Return (x, y) of the center of cell containing provided text 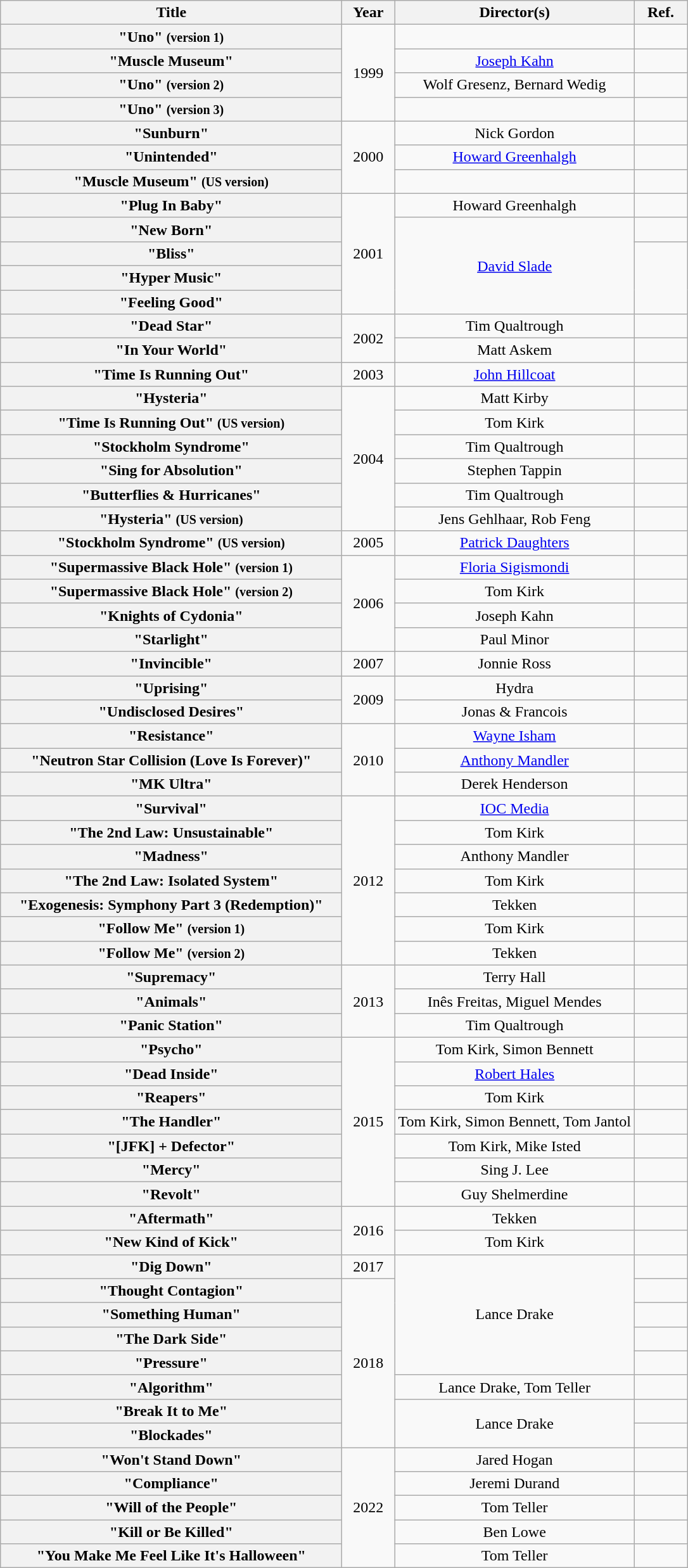
Derek Henderson (514, 784)
"Uno" (version 1) (171, 37)
Stephen Tappin (514, 471)
"Algorithm" (171, 1387)
"Follow Me" (version 2) (171, 953)
"Plug In Baby" (171, 205)
2007 (369, 663)
"Kill or Be Killed" (171, 1532)
"Pressure" (171, 1363)
"The 2nd Law: Isolated System" (171, 881)
"Bliss" (171, 253)
Wolf Gresenz, Bernard Wedig (514, 85)
2001 (369, 253)
"Dead Star" (171, 326)
"Aftermath" (171, 1218)
"Hyper Music" (171, 277)
"Something Human" (171, 1315)
"Survival" (171, 808)
2017 (369, 1266)
"Psycho" (171, 1049)
Ref. (660, 13)
David Slade (514, 265)
"[JFK] + Defector" (171, 1146)
"Uno" (version 3) (171, 109)
"Will of the People" (171, 1508)
"Supermassive Black Hole" (version 1) (171, 567)
Jonnie Ross (514, 663)
Year (369, 13)
"Mercy" (171, 1170)
"Revolt" (171, 1194)
"Neutron Star Collision (Love Is Forever)" (171, 760)
Tom Kirk, Simon Bennett, Tom Jantol (514, 1122)
"Muscle Museum" (US version) (171, 181)
"MK Ultra" (171, 784)
IOC Media (514, 808)
"Compliance" (171, 1484)
2015 (369, 1121)
"Knights of Cydonia" (171, 615)
2018 (369, 1363)
Hydra (514, 687)
"Blockades" (171, 1435)
Director(s) (514, 13)
"Undisclosed Desires" (171, 712)
2013 (369, 1001)
"Hysteria" (US version) (171, 519)
"Muscle Museum" (171, 61)
Wayne Isham (514, 736)
Matt Kirby (514, 398)
"Dig Down" (171, 1266)
Patrick Daughters (514, 543)
2004 (369, 459)
"Starlight" (171, 639)
"You Make Me Feel Like It's Halloween" (171, 1556)
2012 (369, 881)
2000 (369, 157)
"Exogenesis: Symphony Part 3 (Redemption)" (171, 905)
"Unintended" (171, 157)
"Hysteria" (171, 398)
2009 (369, 699)
2005 (369, 543)
Tom Kirk, Mike Isted (514, 1146)
"Dead Inside" (171, 1074)
"The Handler" (171, 1122)
"Follow Me" (version 1) (171, 929)
Jared Hogan (514, 1459)
"Panic Station" (171, 1025)
Paul Minor (514, 639)
"Uno" (version 2) (171, 85)
"The 2nd Law: Unsustainable" (171, 832)
John Hillcoat (514, 374)
1999 (369, 73)
"Madness" (171, 857)
"Stockholm Syndrome" (171, 447)
"Supremacy" (171, 977)
Title (171, 13)
"Time Is Running Out" (US version) (171, 423)
"Sing for Absolution" (171, 471)
"Reapers" (171, 1098)
"Sunburn" (171, 133)
2016 (369, 1230)
Lance Drake, Tom Teller (514, 1387)
"Resistance" (171, 736)
"Butterflies & Hurricanes" (171, 495)
2002 (369, 338)
"Uprising" (171, 687)
"Won't Stand Down" (171, 1459)
"Invincible" (171, 663)
Tom Kirk, Simon Bennett (514, 1049)
2006 (369, 603)
2010 (369, 760)
"Stockholm Syndrome" (US version) (171, 543)
"New Born" (171, 229)
"Thought Contagion" (171, 1291)
Guy Shelmerdine (514, 1194)
Robert Hales (514, 1074)
Inês Freitas, Miguel Mendes (514, 1001)
"Animals" (171, 1001)
Terry Hall (514, 977)
2022 (369, 1507)
2003 (369, 374)
Matt Askem (514, 350)
"Supermassive Black Hole" (version 2) (171, 591)
Nick Gordon (514, 133)
"Time Is Running Out" (171, 374)
"Feeling Good" (171, 302)
"The Dark Side" (171, 1339)
"Break It to Me" (171, 1411)
Floria Sigismondi (514, 567)
Jens Gehlhaar, Rob Feng (514, 519)
Jeremi Durand (514, 1484)
Sing J. Lee (514, 1170)
Jonas & Francois (514, 712)
Ben Lowe (514, 1532)
"In Your World" (171, 350)
"New Kind of Kick" (171, 1242)
